Determine the [X, Y] coordinate at the center of the cell enclosing the given text.  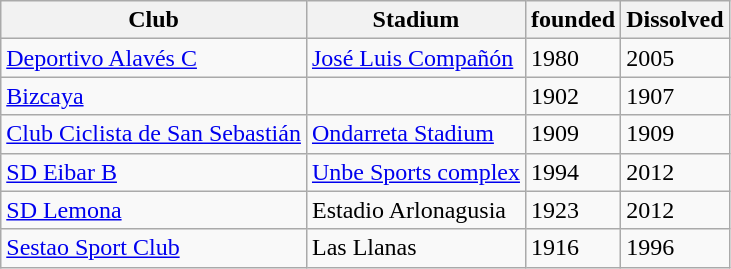
José Luis Compañón [416, 58]
Dissolved [675, 20]
founded [572, 20]
1994 [572, 172]
Club [154, 20]
1996 [675, 248]
Club Ciclista de San Sebastián [154, 134]
2005 [675, 58]
Las Llanas [416, 248]
SD Lemona [154, 210]
1916 [572, 248]
1907 [675, 96]
1923 [572, 210]
Bizcaya [154, 96]
Stadium [416, 20]
Ondarreta Stadium [416, 134]
Estadio Arlonagusia [416, 210]
Deportivo Alavés C [154, 58]
1980 [572, 58]
Sestao Sport Club [154, 248]
1902 [572, 96]
SD Eibar B [154, 172]
Unbe Sports complex [416, 172]
